Output the [x, y] coordinate of the center of the cell containing the given text.  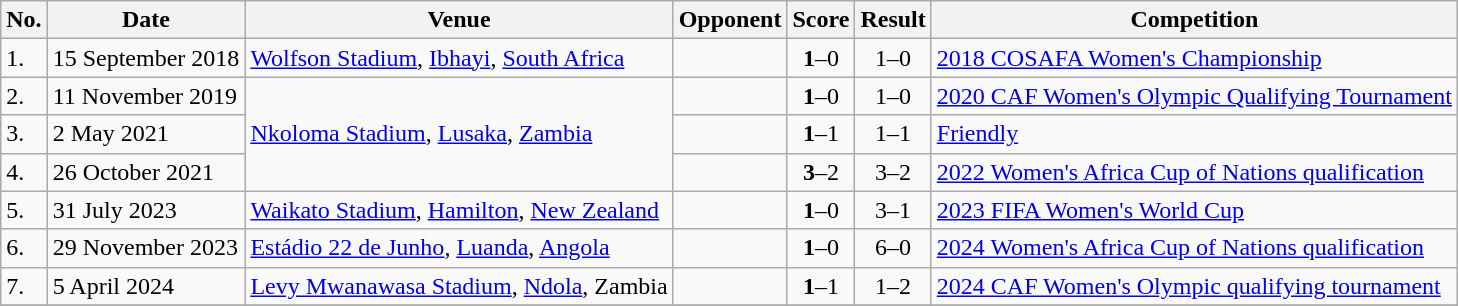
Venue [459, 20]
4. [24, 172]
2024 CAF Women's Olympic qualifying tournament [1194, 286]
2018 COSAFA Women's Championship [1194, 58]
Result [893, 20]
Date [146, 20]
7. [24, 286]
2. [24, 96]
1–2 [893, 286]
29 November 2023 [146, 248]
5 April 2024 [146, 286]
6–0 [893, 248]
2020 CAF Women's Olympic Qualifying Tournament [1194, 96]
3–1 [893, 210]
Waikato Stadium, Hamilton, New Zealand [459, 210]
15 September 2018 [146, 58]
Levy Mwanawasa Stadium, Ndola, Zambia [459, 286]
31 July 2023 [146, 210]
3. [24, 134]
Opponent [730, 20]
Competition [1194, 20]
26 October 2021 [146, 172]
6. [24, 248]
2024 Women's Africa Cup of Nations qualification [1194, 248]
2023 FIFA Women's World Cup [1194, 210]
No. [24, 20]
Friendly [1194, 134]
1. [24, 58]
2 May 2021 [146, 134]
Score [821, 20]
5. [24, 210]
Nkoloma Stadium, Lusaka, Zambia [459, 134]
Estádio 22 de Junho, Luanda, Angola [459, 248]
11 November 2019 [146, 96]
Wolfson Stadium, Ibhayi, South Africa [459, 58]
2022 Women's Africa Cup of Nations qualification [1194, 172]
